Return the [X, Y] coordinate for the center point of the cell that contains the specified text.  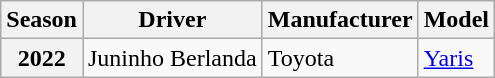
Juninho Berlanda [172, 58]
Toyota [340, 58]
Yaris [456, 58]
2022 [42, 58]
Model [456, 20]
Season [42, 20]
Driver [172, 20]
Manufacturer [340, 20]
